Provide the [X, Y] coordinate of the cell's center where the given text is located.  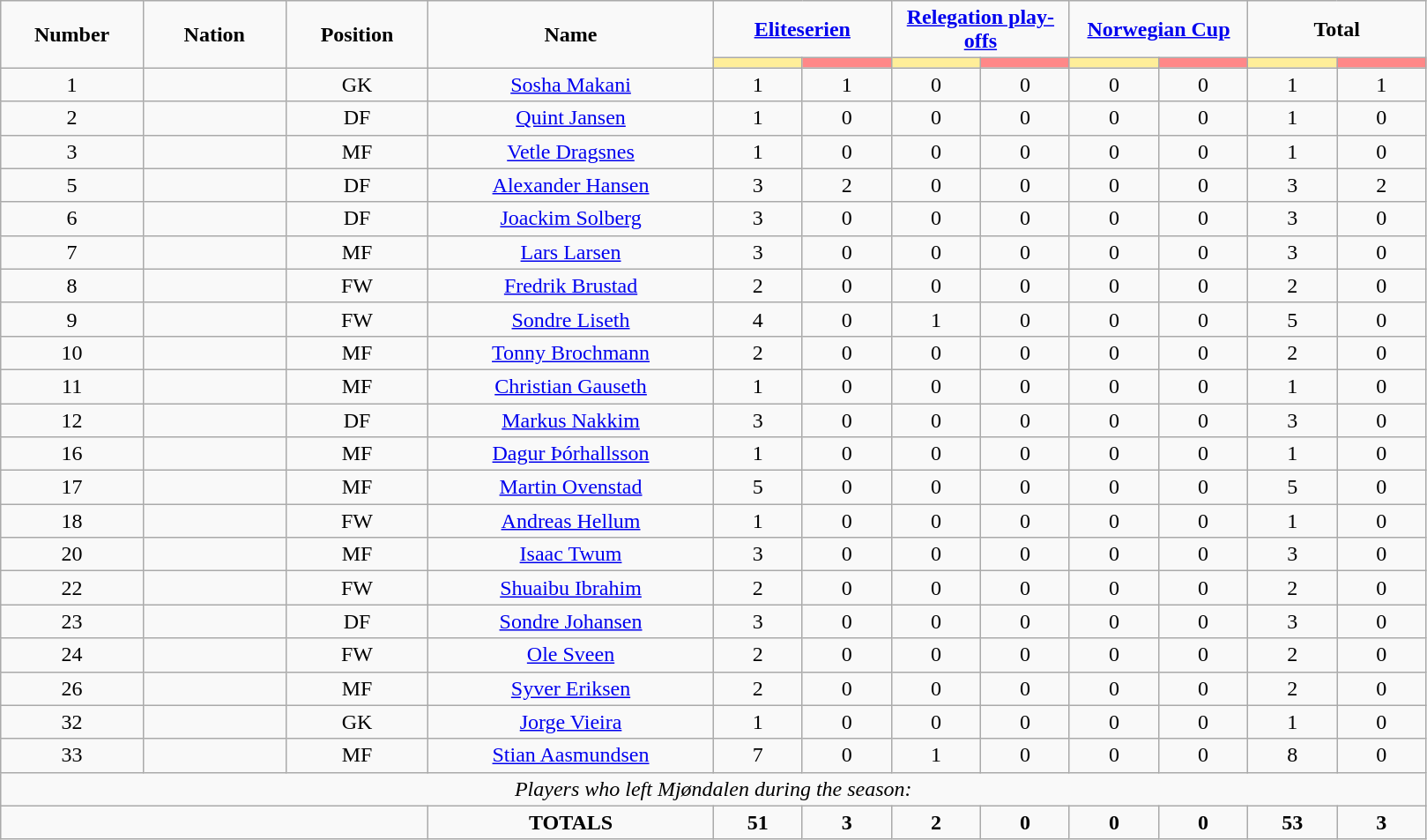
Christian Gauseth [571, 386]
6 [72, 219]
Fredrik Brustad [571, 286]
Isaac Twum [571, 554]
Vetle Dragsnes [571, 152]
Nation [214, 34]
17 [72, 487]
Lars Larsen [571, 252]
Eliteserien [802, 30]
26 [72, 688]
11 [72, 386]
Norwegian Cup [1158, 30]
4 [758, 319]
Quint Jansen [571, 118]
Jorge Vieira [571, 722]
Dagur Þórhallsson [571, 454]
Shuaibu Ibrahim [571, 588]
32 [72, 722]
Number [72, 34]
16 [72, 454]
Sosha Makani [571, 85]
Name [571, 34]
Andreas Hellum [571, 521]
53 [1292, 822]
23 [72, 621]
Players who left Mjøndalen during the season: [714, 789]
9 [72, 319]
Markus Nakkim [571, 420]
22 [72, 588]
Stian Aasmundsen [571, 755]
Joackim Solberg [571, 219]
24 [72, 655]
Syver Eriksen [571, 688]
18 [72, 521]
Sondre Johansen [571, 621]
Total [1337, 30]
33 [72, 755]
10 [72, 353]
Ole Sveen [571, 655]
Tonny Brochmann [571, 353]
20 [72, 554]
Alexander Hansen [571, 185]
Position [357, 34]
Martin Ovenstad [571, 487]
12 [72, 420]
51 [758, 822]
Sondre Liseth [571, 319]
TOTALS [571, 822]
Relegation play-offs [980, 30]
